Capture the cell that displays the provided text and extract its (X, Y) central coordinate. 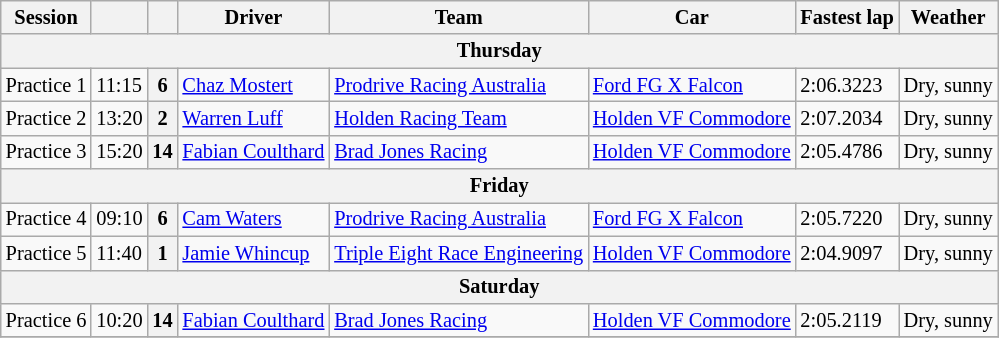
2 (162, 118)
Cam Waters (254, 219)
2:05.4786 (848, 152)
Warren Luff (254, 118)
1 (162, 253)
Saturday (500, 287)
11:40 (119, 253)
Practice 1 (46, 85)
Friday (500, 186)
Practice 4 (46, 219)
2:04.9097 (848, 253)
Fastest lap (848, 17)
Practice 5 (46, 253)
15:20 (119, 152)
13:20 (119, 118)
Practice 6 (46, 320)
11:15 (119, 85)
Practice 2 (46, 118)
2:05.2119 (848, 320)
Team (458, 17)
Holden Racing Team (458, 118)
Car (692, 17)
10:20 (119, 320)
2:07.2034 (848, 118)
2:05.7220 (848, 219)
Session (46, 17)
Weather (948, 17)
Practice 3 (46, 152)
2:06.3223 (848, 85)
Jamie Whincup (254, 253)
Triple Eight Race Engineering (458, 253)
09:10 (119, 219)
Chaz Mostert (254, 85)
Thursday (500, 51)
Driver (254, 17)
